Output the [x, y] coordinate of the center of the cell containing the given text.  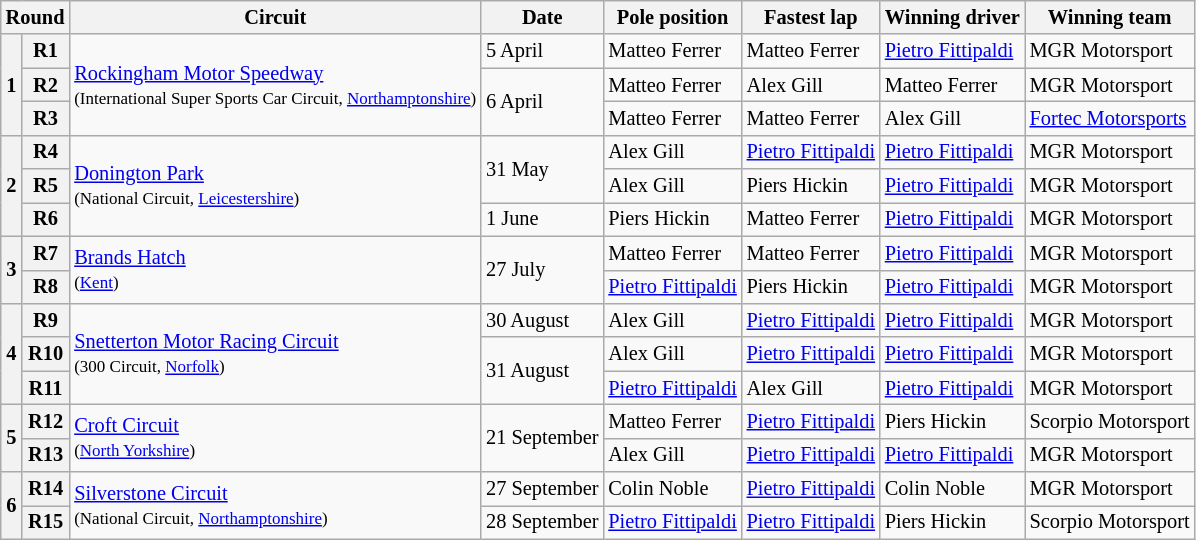
1 June [542, 219]
30 August [542, 320]
Fortec Motorsports [1110, 118]
27 September [542, 489]
21 September [542, 438]
R7 [46, 253]
28 September [542, 522]
3 [12, 270]
R3 [46, 118]
2 [12, 186]
R12 [46, 421]
31 August [542, 370]
1 [12, 84]
R14 [46, 489]
Winning driver [952, 17]
R1 [46, 51]
Silverstone Circuit(National Circuit, Northamptonshire) [275, 506]
Circuit [275, 17]
R5 [46, 186]
Pole position [672, 17]
R2 [46, 85]
Fastest lap [811, 17]
Croft Circuit(North Yorkshire) [275, 438]
R8 [46, 287]
R6 [46, 219]
Round [36, 17]
5 April [542, 51]
R15 [46, 522]
R13 [46, 455]
4 [12, 354]
27 July [542, 270]
6 [12, 506]
6 April [542, 102]
R11 [46, 388]
31 May [542, 168]
5 [12, 438]
Rockingham Motor Speedway(International Super Sports Car Circuit, Northamptonshire) [275, 84]
R9 [46, 320]
R10 [46, 354]
Date [542, 17]
Winning team [1110, 17]
Brands Hatch(Kent) [275, 270]
Donington Park(National Circuit, Leicestershire) [275, 186]
R4 [46, 152]
Snetterton Motor Racing Circuit(300 Circuit, Norfolk) [275, 354]
